Output the (X, Y) coordinate of the center of the cell containing the given text.  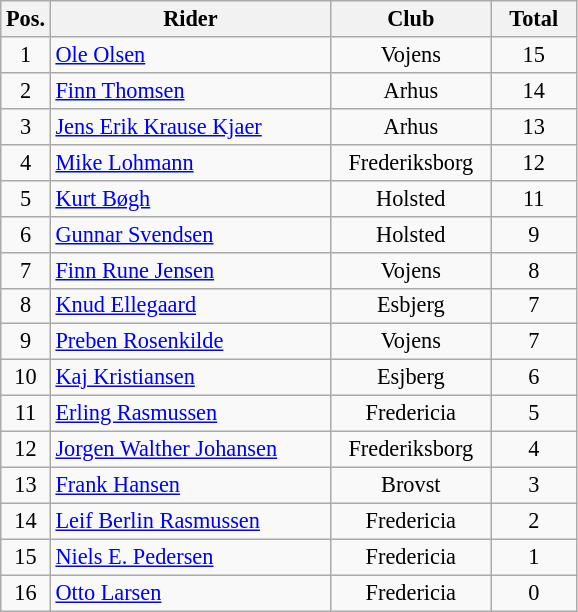
Leif Berlin Rasmussen (190, 521)
Knud Ellegaard (190, 306)
Frank Hansen (190, 485)
Total (534, 19)
Ole Olsen (190, 55)
Jorgen Walther Johansen (190, 450)
Preben Rosenkilde (190, 342)
0 (534, 593)
Kurt Bøgh (190, 198)
Pos. (26, 19)
Rider (190, 19)
Niels E. Pedersen (190, 557)
16 (26, 593)
Mike Lohmann (190, 162)
Club (411, 19)
Otto Larsen (190, 593)
Brovst (411, 485)
Kaj Kristiansen (190, 378)
Esjberg (411, 378)
Erling Rasmussen (190, 414)
Finn Rune Jensen (190, 270)
Esbjerg (411, 306)
10 (26, 378)
Gunnar Svendsen (190, 234)
Jens Erik Krause Kjaer (190, 126)
Finn Thomsen (190, 90)
